For the text-containing cell, return its midpoint in [x, y] coordinate format. 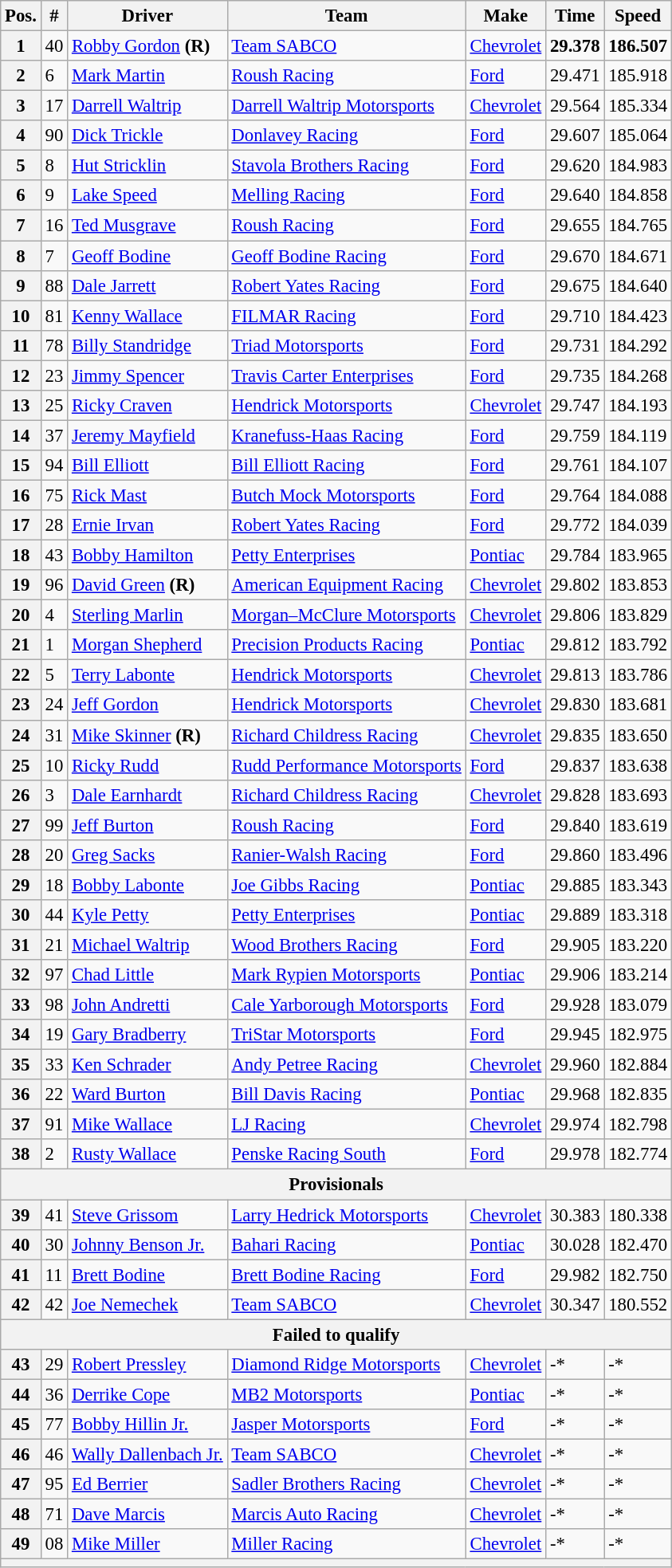
29.784 [576, 556]
45 [21, 1425]
Sadler Brothers Racing [346, 1484]
# [54, 16]
Wally Dallenbach Jr. [147, 1454]
Darrell Waltrip Motorsports [346, 106]
29.974 [576, 1125]
12 [21, 375]
29.945 [576, 1035]
Billy Standridge [147, 345]
39 [21, 1215]
Ernie Irvan [147, 525]
Sterling Marlin [147, 615]
99 [54, 825]
Cale Yarborough Motorsports [346, 1005]
29.655 [576, 226]
183.214 [638, 975]
08 [54, 1544]
Jeremy Mayfield [147, 435]
Speed [638, 16]
29.812 [576, 645]
29.837 [576, 765]
183.792 [638, 645]
183.965 [638, 556]
96 [54, 585]
Failed to qualify [336, 1334]
14 [21, 435]
Team [346, 16]
Driver [147, 16]
183.853 [638, 585]
185.918 [638, 76]
184.765 [638, 226]
Kenny Wallace [147, 316]
Mark Rypien Motorsports [346, 975]
Hut Stricklin [147, 166]
Morgan Shepherd [147, 645]
Robby Gordon (R) [147, 46]
15 [21, 466]
Bobby Hamilton [147, 556]
183.220 [638, 945]
183.343 [638, 885]
30.347 [576, 1304]
29.670 [576, 256]
Rudd Performance Motorsports [346, 765]
Ward Burton [147, 1094]
29.968 [576, 1094]
Stavola Brothers Racing [346, 166]
LJ Racing [346, 1125]
Steve Grissom [147, 1215]
Dave Marcis [147, 1515]
182.835 [638, 1094]
Geoff Bodine [147, 256]
29.802 [576, 585]
FILMAR Racing [346, 316]
Mark Martin [147, 76]
183.318 [638, 915]
Ranier-Walsh Racing [346, 855]
182.774 [638, 1155]
29.860 [576, 855]
Jeff Burton [147, 825]
91 [54, 1125]
27 [21, 825]
Gary Bradberry [147, 1035]
184.671 [638, 256]
38 [21, 1155]
Brett Bodine [147, 1275]
Darrell Waltrip [147, 106]
30.383 [576, 1215]
Pos. [21, 16]
Lake Speed [147, 195]
Greg Sacks [147, 855]
182.470 [638, 1244]
Bill Elliott [147, 466]
32 [21, 975]
Rusty Wallace [147, 1155]
182.975 [638, 1035]
Precision Products Racing [346, 645]
Bobby Hillin Jr. [147, 1425]
29.906 [576, 975]
Provisionals [336, 1185]
Dale Earnhardt [147, 795]
29.928 [576, 1005]
182.798 [638, 1125]
29.759 [576, 435]
29.710 [576, 316]
182.884 [638, 1065]
97 [54, 975]
Morgan–McClure Motorsports [346, 615]
29.564 [576, 106]
78 [54, 345]
183.829 [638, 615]
American Equipment Racing [346, 585]
Kranefuss-Haas Racing [346, 435]
29.889 [576, 915]
Brett Bodine Racing [346, 1275]
29.813 [576, 675]
Chad Little [147, 975]
35 [21, 1065]
Butch Mock Motorsports [346, 495]
71 [54, 1515]
TriStar Motorsports [346, 1035]
Joe Gibbs Racing [346, 885]
Mike Miller [147, 1544]
184.423 [638, 316]
Penske Racing South [346, 1155]
29.640 [576, 195]
29.828 [576, 795]
29.764 [576, 495]
185.064 [638, 136]
29.735 [576, 375]
180.338 [638, 1215]
Mike Wallace [147, 1125]
183.650 [638, 735]
Jeff Gordon [147, 705]
29.772 [576, 525]
Bill Davis Racing [346, 1094]
186.507 [638, 46]
75 [54, 495]
184.107 [638, 466]
183.638 [638, 765]
77 [54, 1425]
29.835 [576, 735]
184.039 [638, 525]
David Green (R) [147, 585]
Larry Hedrick Motorsports [346, 1215]
47 [21, 1484]
184.292 [638, 345]
29.731 [576, 345]
183.619 [638, 825]
Triad Motorsports [346, 345]
98 [54, 1005]
88 [54, 285]
184.640 [638, 285]
183.786 [638, 675]
29.806 [576, 615]
29.840 [576, 825]
29.378 [576, 46]
29.905 [576, 945]
Make [505, 16]
26 [21, 795]
Marcis Auto Racing [346, 1515]
Bobby Labonte [147, 885]
30.028 [576, 1244]
184.193 [638, 406]
Travis Carter Enterprises [346, 375]
Ted Musgrave [147, 226]
Mike Skinner (R) [147, 735]
184.858 [638, 195]
81 [54, 316]
49 [21, 1544]
Jimmy Spencer [147, 375]
29.675 [576, 285]
29.471 [576, 76]
29.978 [576, 1155]
Ken Schrader [147, 1065]
184.088 [638, 495]
Bahari Racing [346, 1244]
Dale Jarrett [147, 285]
90 [54, 136]
183.693 [638, 795]
Kyle Petty [147, 915]
183.079 [638, 1005]
183.681 [638, 705]
29.982 [576, 1275]
184.119 [638, 435]
Ricky Rudd [147, 765]
182.750 [638, 1275]
184.268 [638, 375]
Terry Labonte [147, 675]
48 [21, 1515]
Melling Racing [346, 195]
John Andretti [147, 1005]
Ricky Craven [147, 406]
Geoff Bodine Racing [346, 256]
Diamond Ridge Motorsports [346, 1365]
MB2 Motorsports [346, 1394]
Miller Racing [346, 1544]
Derrike Cope [147, 1394]
29.885 [576, 885]
184.983 [638, 166]
29.960 [576, 1065]
180.552 [638, 1304]
Michael Waltrip [147, 945]
Donlavey Racing [346, 136]
Jasper Motorsports [346, 1425]
Andy Petree Racing [346, 1065]
Time [576, 16]
29.747 [576, 406]
94 [54, 466]
Robert Pressley [147, 1365]
29.830 [576, 705]
29.761 [576, 466]
95 [54, 1484]
Rick Mast [147, 495]
185.334 [638, 106]
Ed Berrier [147, 1484]
Johnny Benson Jr. [147, 1244]
34 [21, 1035]
Wood Brothers Racing [346, 945]
13 [21, 406]
29.607 [576, 136]
183.496 [638, 855]
29.620 [576, 166]
Joe Nemechek [147, 1304]
Bill Elliott Racing [346, 466]
Dick Trickle [147, 136]
